Search for the cell housing the specified text and yield its [X, Y] center coordinate. 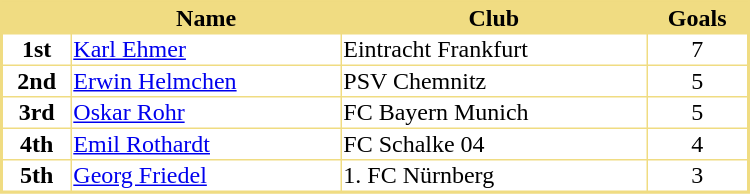
2nd [36, 81]
Georg Friedel [206, 175]
3rd [36, 113]
Club [494, 18]
Eintracht Frankfurt [494, 49]
4 [697, 144]
FC Bayern Munich [494, 113]
1. FC Nürnberg [494, 175]
Oskar Rohr [206, 113]
PSV Chemnitz [494, 81]
3 [697, 175]
Erwin Helmchen [206, 81]
Emil Rothardt [206, 144]
5th [36, 175]
Goals [697, 18]
7 [697, 49]
FC Schalke 04 [494, 144]
4th [36, 144]
1st [36, 49]
Name [206, 18]
Karl Ehmer [206, 49]
